Output the (X, Y) coordinate of the center of the cell containing the given text.  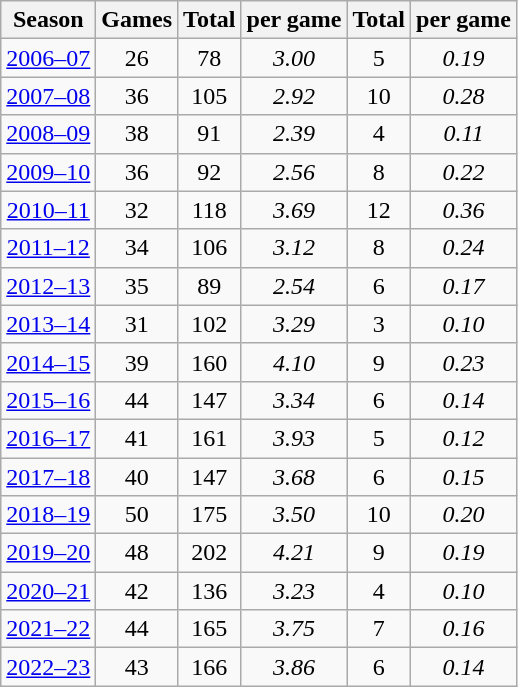
3.75 (294, 629)
0.36 (464, 210)
3.86 (294, 667)
78 (210, 58)
7 (379, 629)
0.28 (464, 96)
2022–23 (48, 667)
12 (379, 210)
2010–11 (48, 210)
Season (48, 20)
0.11 (464, 134)
106 (210, 248)
2015–16 (48, 400)
2017–18 (48, 477)
3.23 (294, 591)
2019–20 (48, 553)
3.00 (294, 58)
2012–13 (48, 286)
202 (210, 553)
89 (210, 286)
175 (210, 515)
2020–21 (48, 591)
3.29 (294, 324)
105 (210, 96)
165 (210, 629)
4.10 (294, 362)
3.93 (294, 438)
2.54 (294, 286)
39 (137, 362)
4.21 (294, 553)
41 (137, 438)
2018–19 (48, 515)
2016–17 (48, 438)
136 (210, 591)
0.12 (464, 438)
2014–15 (48, 362)
0.23 (464, 362)
Games (137, 20)
3.50 (294, 515)
31 (137, 324)
0.20 (464, 515)
3 (379, 324)
2013–14 (48, 324)
0.17 (464, 286)
34 (137, 248)
102 (210, 324)
3.69 (294, 210)
118 (210, 210)
2.92 (294, 96)
2007–08 (48, 96)
43 (137, 667)
166 (210, 667)
35 (137, 286)
160 (210, 362)
0.22 (464, 172)
2006–07 (48, 58)
40 (137, 477)
32 (137, 210)
3.34 (294, 400)
26 (137, 58)
2009–10 (48, 172)
3.12 (294, 248)
48 (137, 553)
38 (137, 134)
2021–22 (48, 629)
0.15 (464, 477)
0.24 (464, 248)
2.39 (294, 134)
92 (210, 172)
50 (137, 515)
2.56 (294, 172)
2011–12 (48, 248)
161 (210, 438)
91 (210, 134)
42 (137, 591)
0.16 (464, 629)
3.68 (294, 477)
2008–09 (48, 134)
